Return [X, Y] of the center of cell containing provided text 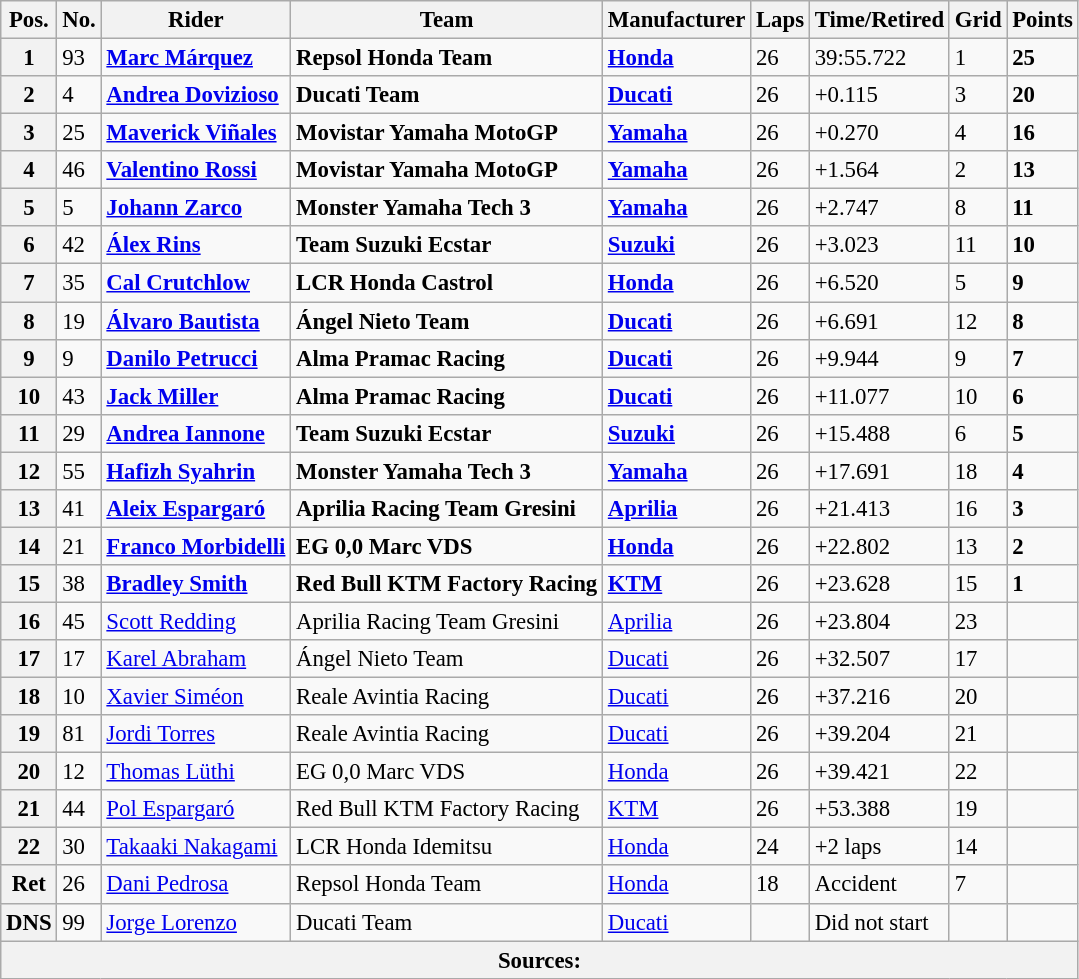
39:55.722 [879, 58]
+2.747 [879, 208]
23 [978, 621]
Team [447, 20]
Sources: [540, 960]
41 [79, 509]
Marc Márquez [196, 58]
38 [79, 584]
Dani Pedrosa [196, 885]
29 [79, 433]
+39.421 [879, 772]
42 [79, 245]
Jack Miller [196, 396]
Rider [196, 20]
Takaaki Nakagami [196, 847]
55 [79, 471]
Johann Zarco [196, 208]
+23.628 [879, 584]
Scott Redding [196, 621]
45 [79, 621]
+2 laps [879, 847]
81 [79, 734]
Xavier Siméon [196, 697]
Did not start [879, 922]
Maverick Viñales [196, 133]
Laps [780, 20]
+23.804 [879, 621]
Jorge Lorenzo [196, 922]
Points [1042, 20]
Andrea Dovizioso [196, 95]
Álex Rins [196, 245]
+0.270 [879, 133]
Ret [29, 885]
46 [79, 170]
Andrea Iannone [196, 433]
+3.023 [879, 245]
93 [79, 58]
Franco Morbidelli [196, 546]
+53.388 [879, 809]
+1.564 [879, 170]
LCR Honda Idemitsu [447, 847]
Jordi Torres [196, 734]
+11.077 [879, 396]
+6.691 [879, 321]
Time/Retired [879, 20]
+15.488 [879, 433]
+22.802 [879, 546]
Valentino Rossi [196, 170]
Bradley Smith [196, 584]
+17.691 [879, 471]
44 [79, 809]
35 [79, 283]
LCR Honda Castrol [447, 283]
Hafizh Syahrin [196, 471]
+32.507 [879, 659]
24 [780, 847]
+6.520 [879, 283]
Karel Abraham [196, 659]
Thomas Lüthi [196, 772]
Danilo Petrucci [196, 358]
99 [79, 922]
Accident [879, 885]
+39.204 [879, 734]
Álvaro Bautista [196, 321]
DNS [29, 922]
+0.115 [879, 95]
Pol Espargaró [196, 809]
No. [79, 20]
Pos. [29, 20]
+21.413 [879, 509]
Manufacturer [677, 20]
Aleix Espargaró [196, 509]
Grid [978, 20]
+37.216 [879, 697]
+9.944 [879, 358]
30 [79, 847]
Cal Crutchlow [196, 283]
43 [79, 396]
